Scan for the cell matching the given text and deliver its [x, y] coordinate at center. 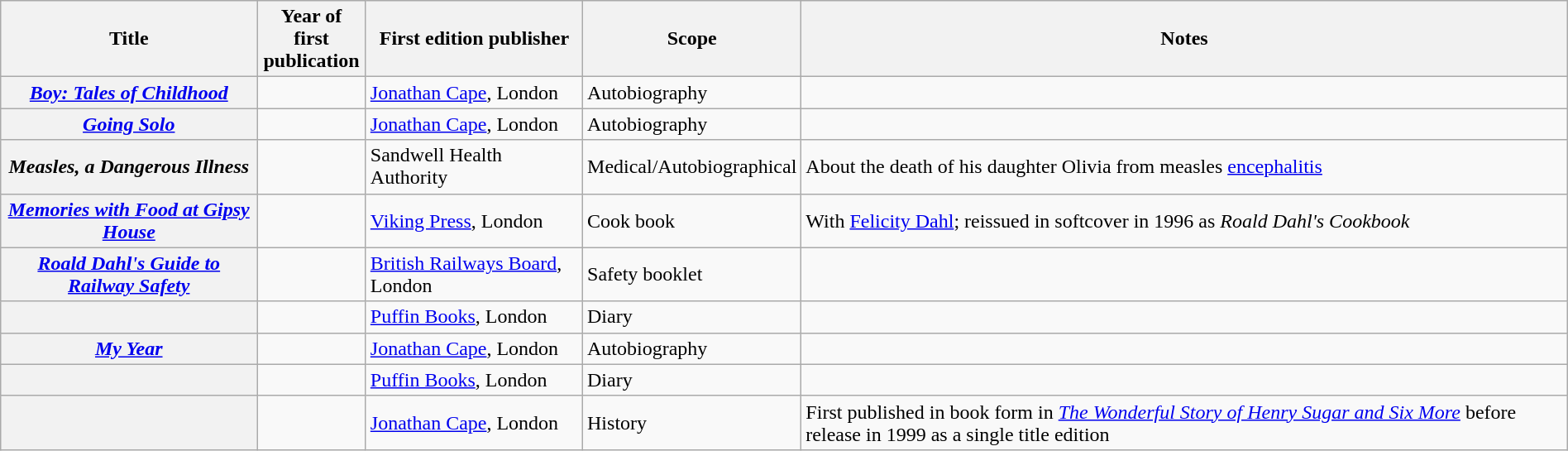
Viking Press, London [474, 220]
Notes [1184, 39]
Memories with Food at Gipsy House [129, 220]
Roald Dahl's Guide to Railway Safety [129, 275]
Scope [692, 39]
History [692, 422]
British Railways Board, London [474, 275]
First published in book form in The Wonderful Story of Henry Sugar and Six More before release in 1999 as a single title edition [1184, 422]
With Felicity Dahl; reissued in softcover in 1996 as Roald Dahl's Cookbook [1184, 220]
Medical/Autobiographical [692, 167]
Going Solo [129, 124]
First edition publisher [474, 39]
About the death of his daughter Olivia from measles encephalitis [1184, 167]
Cook book [692, 220]
My Year [129, 348]
Sandwell Health Authority [474, 167]
Year of firstpublication [311, 39]
Measles, a Dangerous Illness [129, 167]
Title [129, 39]
Safety booklet [692, 275]
Boy: Tales of Childhood [129, 93]
